Determine the (x, y) coordinate at the center of the cell enclosing the given text.  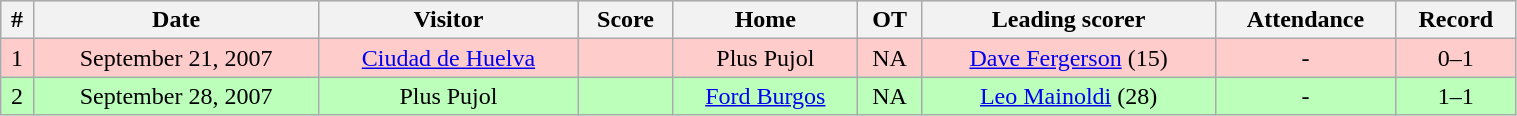
Score (626, 20)
Attendance (1305, 20)
September 21, 2007 (176, 58)
2 (17, 96)
Ciudad de Huelva (448, 58)
0–1 (1456, 58)
September 28, 2007 (176, 96)
# (17, 20)
Leading scorer (1069, 20)
Date (176, 20)
1–1 (1456, 96)
Ford Burgos (765, 96)
OT (890, 20)
Visitor (448, 20)
Dave Fergerson (15) (1069, 58)
Record (1456, 20)
Home (765, 20)
1 (17, 58)
Leo Mainoldi (28) (1069, 96)
